Scan for the cell matching the given text and deliver its [X, Y] coordinate at center. 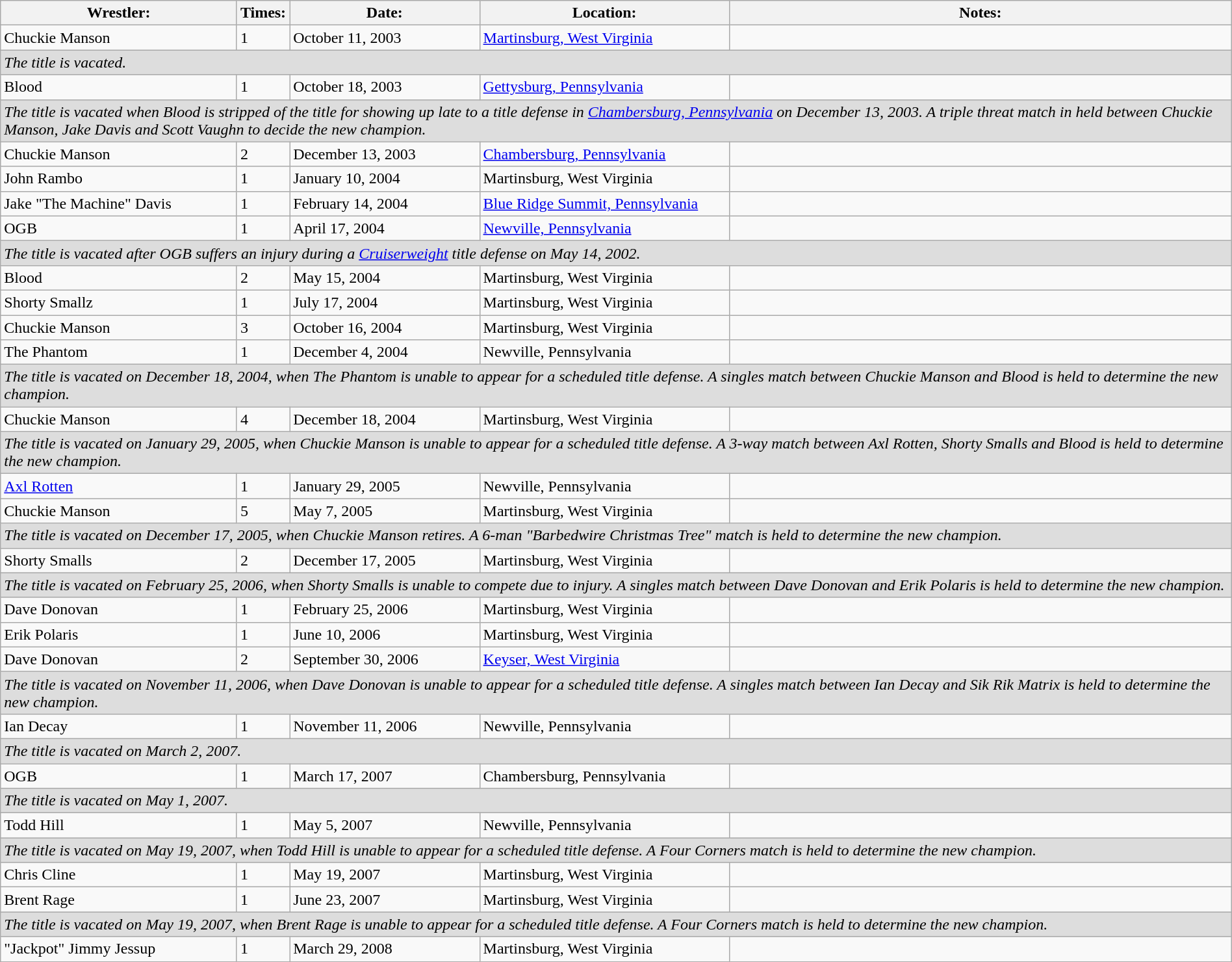
The title is vacated on March 2, 2007. [616, 751]
Notes: [980, 13]
April 17, 2004 [385, 228]
December 4, 2004 [385, 352]
Jake "The Machine" Davis [119, 203]
Chris Cline [119, 875]
January 10, 2004 [385, 179]
The title is vacated on May 1, 2007. [616, 801]
Shorty Smallz [119, 302]
October 18, 2003 [385, 87]
Keyser, West Virginia [604, 659]
Erik Polaris [119, 634]
October 11, 2003 [385, 38]
3 [263, 327]
October 16, 2004 [385, 327]
The Phantom [119, 352]
5 [263, 511]
Shorty Smalls [119, 560]
Times: [263, 13]
March 17, 2007 [385, 775]
The title is vacated. [616, 62]
December 18, 2004 [385, 419]
July 17, 2004 [385, 302]
John Rambo [119, 179]
May 15, 2004 [385, 278]
January 29, 2005 [385, 486]
Location: [604, 13]
May 5, 2007 [385, 825]
"Jackpot" Jimmy Jessup [119, 949]
4 [263, 419]
May 19, 2007 [385, 875]
The title is vacated after OGB suffers an injury during a Cruiserweight title defense on May 14, 2002. [616, 253]
December 13, 2003 [385, 154]
June 10, 2006 [385, 634]
February 14, 2004 [385, 203]
May 7, 2005 [385, 511]
March 29, 2008 [385, 949]
September 30, 2006 [385, 659]
Ian Decay [119, 726]
November 11, 2006 [385, 726]
Date: [385, 13]
December 17, 2005 [385, 560]
Axl Rotten [119, 486]
June 23, 2007 [385, 900]
February 25, 2006 [385, 610]
Wrestler: [119, 13]
Brent Rage [119, 900]
Todd Hill [119, 825]
Gettysburg, Pennsylvania [604, 87]
Blue Ridge Summit, Pennsylvania [604, 203]
